Find where the given text appears and provide that cell's center as [X, Y] coordinate. 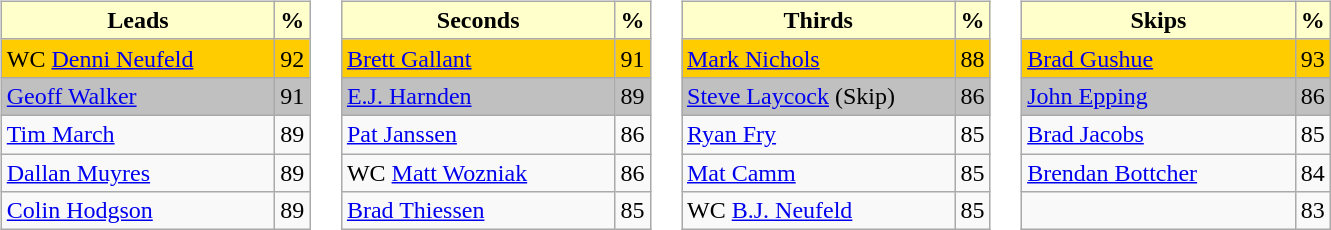
Brendan Bottcher [1159, 173]
Brad Gushue [1159, 58]
Colin Hodgson [138, 211]
Brett Gallant [478, 58]
Leads [138, 20]
E.J. Harnden [478, 96]
Thirds [819, 20]
Skips [1159, 20]
John Epping [1159, 96]
Ryan Fry [819, 134]
83 [1312, 211]
WC Matt Wozniak [478, 173]
Brad Jacobs [1159, 134]
Tim March [138, 134]
Steve Laycock (Skip) [819, 96]
88 [972, 58]
Mat Camm [819, 173]
Mark Nichols [819, 58]
Brad Thiessen [478, 211]
92 [292, 58]
Pat Janssen [478, 134]
Geoff Walker [138, 96]
93 [1312, 58]
WC Denni Neufeld [138, 58]
Seconds [478, 20]
84 [1312, 173]
Dallan Muyres [138, 173]
WC B.J. Neufeld [819, 211]
